Identify which cell holds the provided text, then report its (x, y) central coordinate. 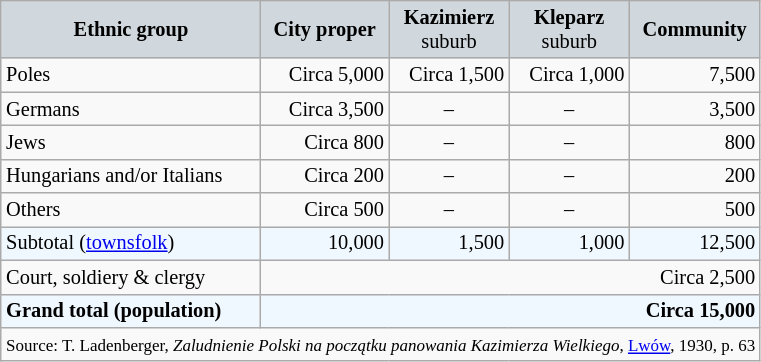
200 (694, 176)
Court, soldiery & clergy (130, 277)
Jews (130, 143)
Kleparzsuburb (569, 30)
500 (694, 210)
Subtotal (townsfolk) (130, 244)
Circa 3,500 (325, 109)
Ethnic group (130, 30)
Source: T. Ladenberger, Zaludnienie Polski na początku panowania Kazimierza Wielkiego, Lwów, 1930, p. 63 (380, 345)
Circa 5,000 (325, 75)
Circa 800 (325, 143)
Hungarians and/or Italians (130, 176)
7,500 (694, 75)
Circa 1,000 (569, 75)
Circa 1,500 (449, 75)
City proper (325, 30)
12,500 (694, 244)
10,000 (325, 244)
Kazimierzsuburb (449, 30)
3,500 (694, 109)
Community (694, 30)
Others (130, 210)
Circa 200 (325, 176)
Poles (130, 75)
Germans (130, 109)
Circa 15,000 (511, 311)
Circa 500 (325, 210)
800 (694, 143)
1,500 (449, 244)
Grand total (population) (130, 311)
Circa 2,500 (511, 277)
1,000 (569, 244)
